From the cell containing the given text, extract its center point as [X, Y] coordinate. 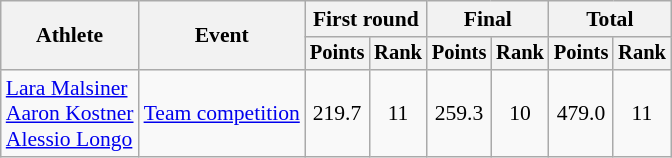
Athlete [70, 36]
Team competition [222, 114]
Lara MalsinerAaron KostnerAlessio Longo [70, 114]
479.0 [581, 114]
First round [366, 19]
Final [488, 19]
219.7 [337, 114]
Event [222, 36]
10 [520, 114]
Total [610, 19]
259.3 [459, 114]
